Determine the [x, y] coordinate at the center of the cell enclosing the given text.  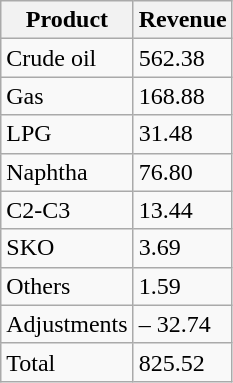
Others [67, 286]
– 32.74 [182, 324]
Crude oil [67, 58]
Naphtha [67, 172]
Revenue [182, 20]
C2-C3 [67, 210]
Total [67, 362]
Gas [67, 96]
31.48 [182, 134]
3.69 [182, 248]
LPG [67, 134]
Product [67, 20]
13.44 [182, 210]
SKO [67, 248]
1.59 [182, 286]
Adjustments [67, 324]
168.88 [182, 96]
562.38 [182, 58]
76.80 [182, 172]
825.52 [182, 362]
